Find where the given text appears and provide that cell's center as (x, y) coordinate. 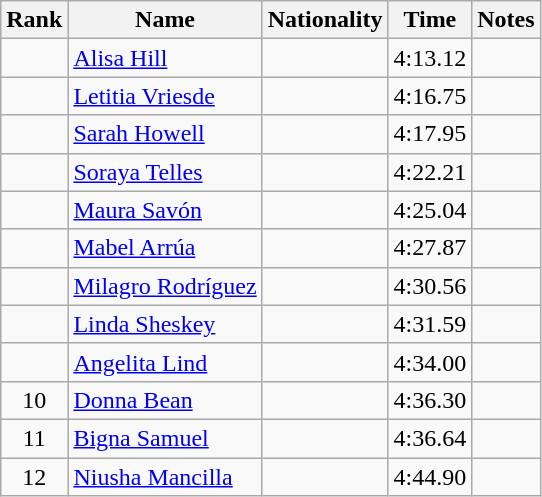
Notes (506, 20)
4:30.56 (430, 286)
Angelita Lind (165, 362)
Nationality (325, 20)
11 (34, 438)
Donna Bean (165, 400)
Name (165, 20)
12 (34, 477)
Linda Sheskey (165, 324)
4:17.95 (430, 134)
Milagro Rodríguez (165, 286)
4:22.21 (430, 172)
Sarah Howell (165, 134)
Rank (34, 20)
4:25.04 (430, 210)
Time (430, 20)
Alisa Hill (165, 58)
Letitia Vriesde (165, 96)
Niusha Mancilla (165, 477)
Soraya Telles (165, 172)
4:36.30 (430, 400)
4:27.87 (430, 248)
Mabel Arrúa (165, 248)
Maura Savón (165, 210)
Bigna Samuel (165, 438)
4:36.64 (430, 438)
4:16.75 (430, 96)
4:44.90 (430, 477)
4:13.12 (430, 58)
10 (34, 400)
4:31.59 (430, 324)
4:34.00 (430, 362)
